Return the [x, y] coordinate for the center point of the cell that contains the specified text.  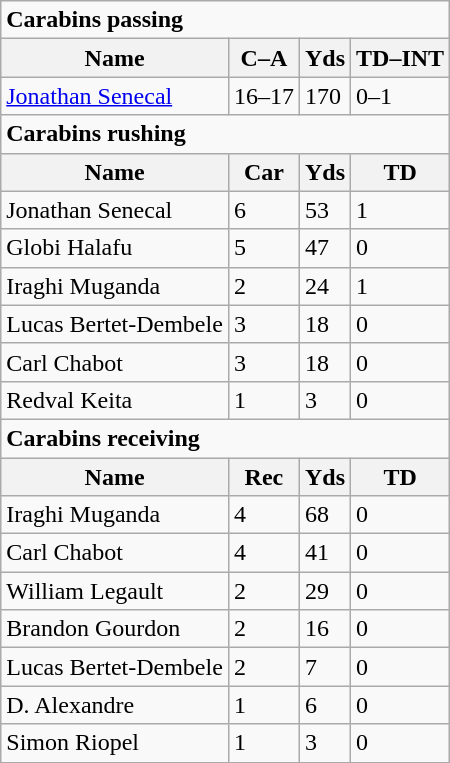
47 [324, 248]
Globi Halafu [115, 248]
Car [264, 172]
D. Alexandre [115, 705]
41 [324, 553]
William Legault [115, 591]
0–1 [400, 96]
C–A [264, 58]
Brandon Gourdon [115, 629]
Carabins receiving [226, 438]
TD–INT [400, 58]
Carabins passing [226, 20]
68 [324, 515]
16 [324, 629]
Simon Riopel [115, 743]
Redval Keita [115, 400]
53 [324, 210]
29 [324, 591]
Rec [264, 477]
Carabins rushing [226, 134]
16–17 [264, 96]
24 [324, 286]
170 [324, 96]
7 [324, 667]
5 [264, 248]
